Determine the [X, Y] coordinate at the center of the cell enclosing the given text.  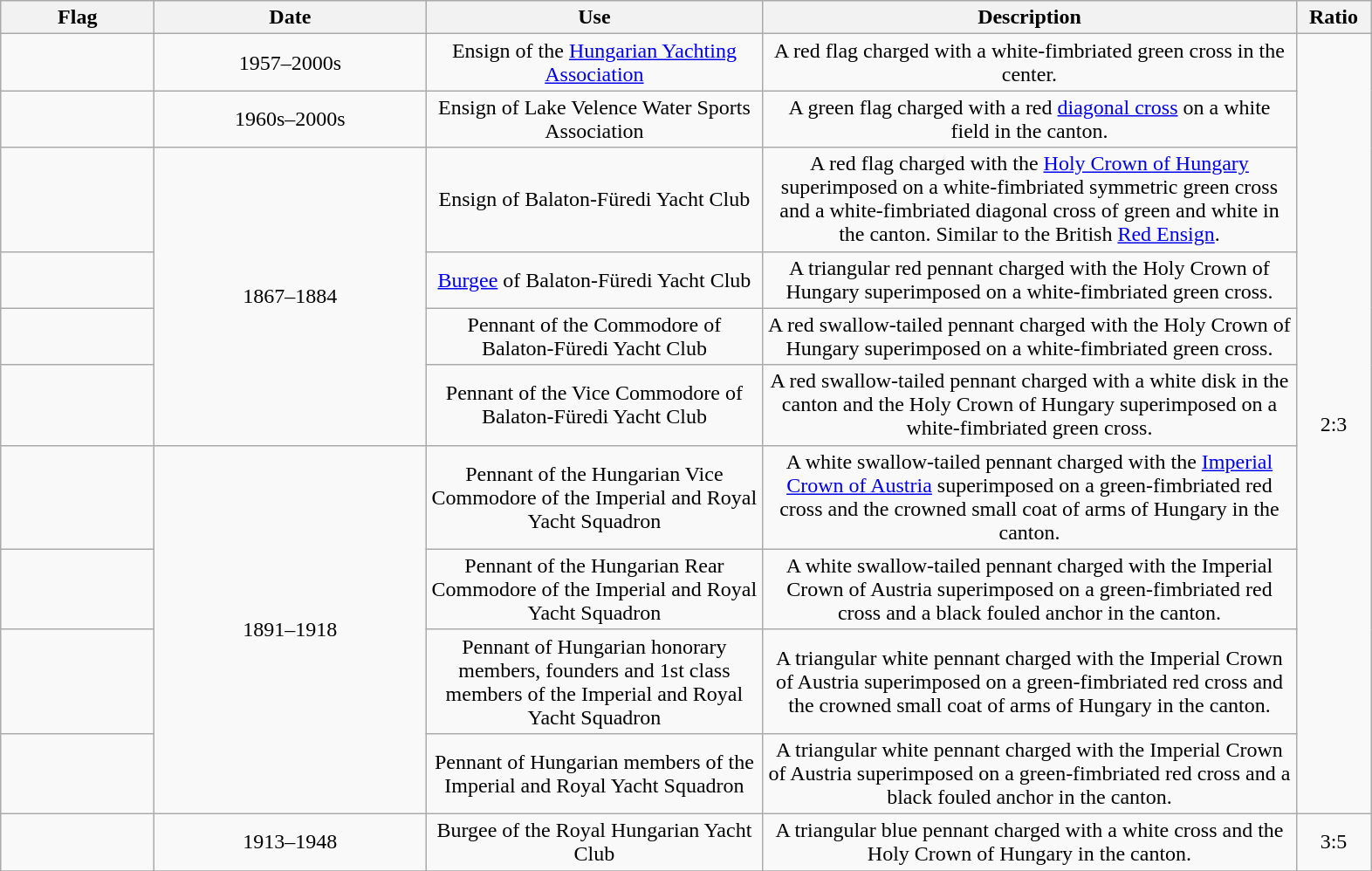
Pennant of the Commodore of Balaton-Füredi Yacht Club [594, 337]
Description [1030, 17]
A triangular blue pennant charged with a white cross and the Holy Crown of Hungary in the canton. [1030, 841]
Pennant of Hungarian members of the Imperial and Royal Yacht Squadron [594, 773]
Pennant of the Hungarian Vice Commodore of the Imperial and Royal Yacht Squadron [594, 497]
Ratio [1334, 17]
Pennant of the Hungarian Rear Commodore of the Imperial and Royal Yacht Squadron [594, 589]
Flag [78, 17]
A triangular red pennant charged with the Holy Crown of Hungary superimposed on a white-fimbriated green cross. [1030, 279]
1957–2000s [290, 63]
A red flag charged with a white-fimbriated green cross in the center. [1030, 63]
3:5 [1334, 841]
Pennant of Hungarian honorary members, founders and 1st class members of the Imperial and Royal Yacht Squadron [594, 681]
A green flag charged with a red diagonal cross on a white field in the canton. [1030, 119]
2:3 [1334, 424]
1960s–2000s [290, 119]
Ensign of the Hungarian Yachting Association [594, 63]
A red swallow-tailed pennant charged with a white disk in the canton and the Holy Crown of Hungary superimposed on a white-fimbriated green cross. [1030, 405]
Use [594, 17]
A red swallow-tailed pennant charged with the Holy Crown of Hungary superimposed on a white-fimbriated green cross. [1030, 337]
Ensign of Balaton-Füredi Yacht Club [594, 199]
1867–1884 [290, 297]
Burgee of the Royal Hungarian Yacht Club [594, 841]
Ensign of Lake Velence Water Sports Association [594, 119]
1891–1918 [290, 629]
Pennant of the Vice Commodore of Balaton-Füredi Yacht Club [594, 405]
Date [290, 17]
1913–1948 [290, 841]
Burgee of Balaton-Füredi Yacht Club [594, 279]
